For the text-containing cell, return its midpoint in [X, Y] coordinate format. 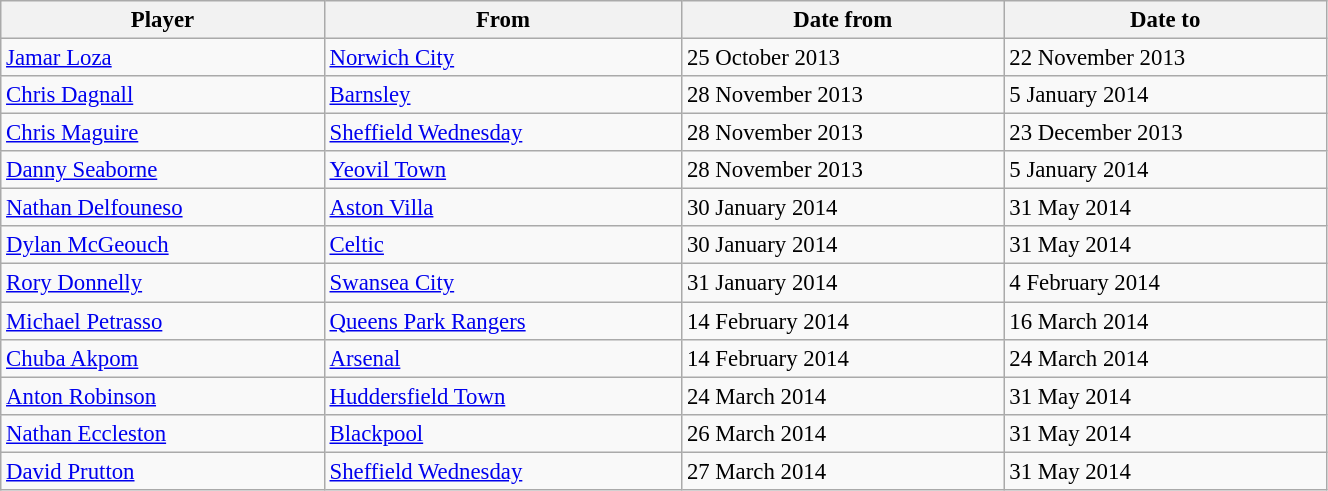
Michael Petrasso [162, 321]
Danny Seaborne [162, 170]
Anton Robinson [162, 396]
31 January 2014 [843, 283]
Queens Park Rangers [502, 321]
Chris Dagnall [162, 95]
26 March 2014 [843, 433]
Yeovil Town [502, 170]
From [502, 20]
23 December 2013 [1165, 133]
Chuba Akpom [162, 358]
Blackpool [502, 433]
27 March 2014 [843, 471]
4 February 2014 [1165, 283]
Date from [843, 20]
Arsenal [502, 358]
16 March 2014 [1165, 321]
Nathan Delfouneso [162, 208]
Huddersfield Town [502, 396]
Norwich City [502, 58]
25 October 2013 [843, 58]
Date to [1165, 20]
Aston Villa [502, 208]
Chris Maguire [162, 133]
22 November 2013 [1165, 58]
Barnsley [502, 95]
David Prutton [162, 471]
Player [162, 20]
Dylan McGeouch [162, 245]
Rory Donnelly [162, 283]
Nathan Eccleston [162, 433]
Celtic [502, 245]
Swansea City [502, 283]
Jamar Loza [162, 58]
